Determine the (X, Y) coordinate at the center of the cell enclosing the given text.  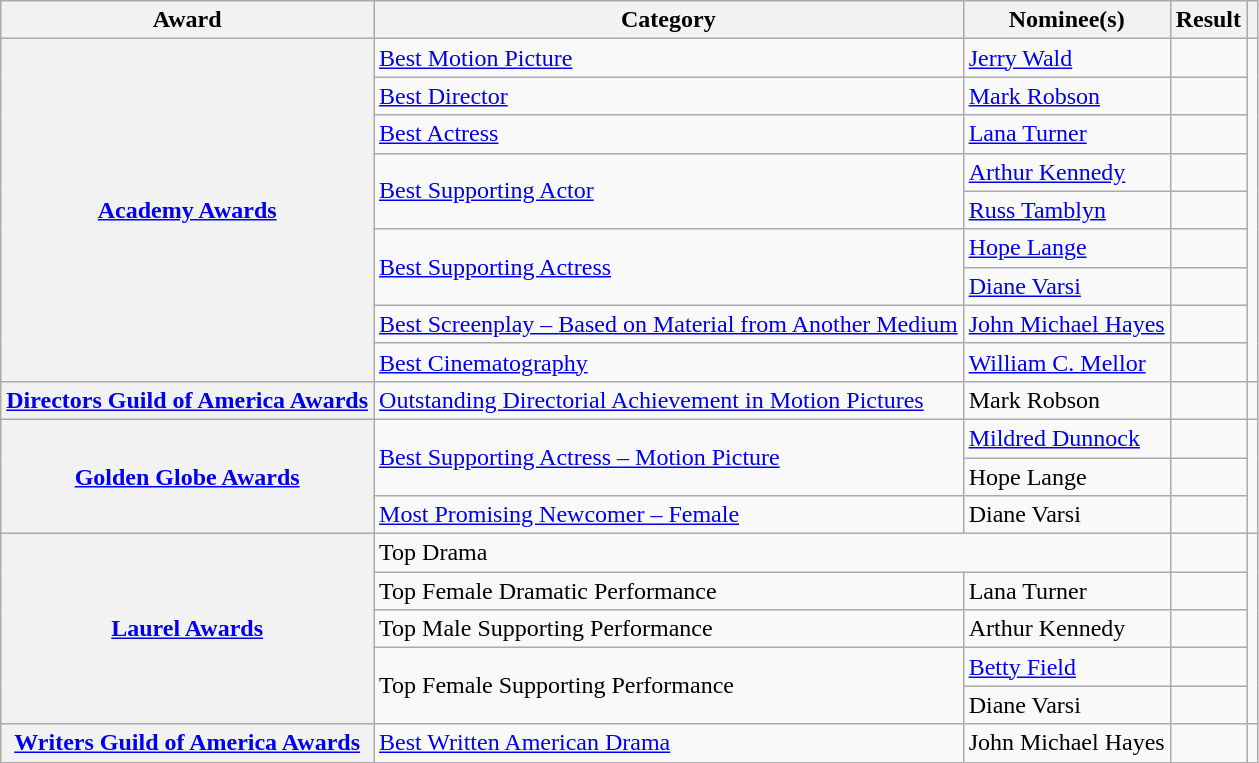
Best Director (669, 96)
Mildred Dunnock (1066, 438)
William C. Mellor (1066, 362)
Top Drama (772, 553)
Nominee(s) (1066, 20)
Best Supporting Actress – Motion Picture (669, 457)
Outstanding Directorial Achievement in Motion Pictures (669, 400)
Writers Guild of America Awards (188, 743)
Laurel Awards (188, 629)
Academy Awards (188, 210)
Directors Guild of America Awards (188, 400)
Best Actress (669, 134)
Best Written American Drama (669, 743)
Best Cinematography (669, 362)
Golden Globe Awards (188, 476)
Best Supporting Actor (669, 191)
Best Screenplay – Based on Material from Another Medium (669, 324)
Best Supporting Actress (669, 267)
Result (1208, 20)
Top Male Supporting Performance (669, 629)
Award (188, 20)
Betty Field (1066, 667)
Top Female Supporting Performance (669, 686)
Most Promising Newcomer – Female (669, 515)
Top Female Dramatic Performance (669, 591)
Russ Tamblyn (1066, 210)
Jerry Wald (1066, 58)
Best Motion Picture (669, 58)
Category (669, 20)
